Capture the cell that displays the provided text and extract its [X, Y] central coordinate. 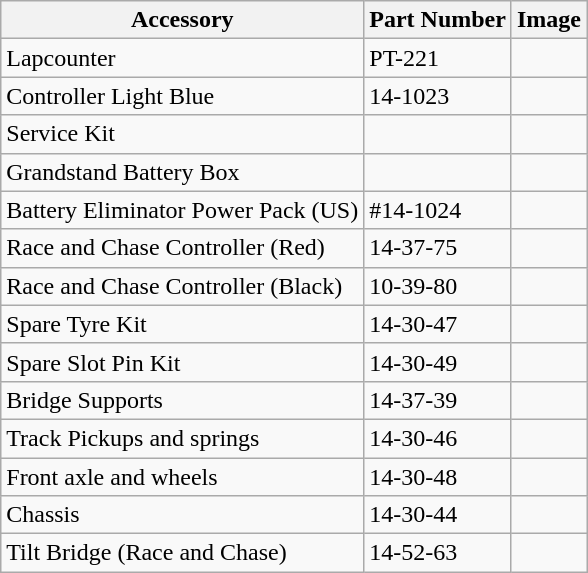
14-52-63 [438, 553]
14-30-44 [438, 515]
14-30-46 [438, 438]
Controller Light Blue [182, 96]
Grandstand Battery Box [182, 172]
Image [548, 20]
10-39-80 [438, 286]
14-30-49 [438, 362]
14-30-48 [438, 477]
Spare Tyre Kit [182, 324]
Spare Slot Pin Kit [182, 362]
14-37-39 [438, 400]
#14-1024 [438, 210]
Track Pickups and springs [182, 438]
Race and Chase Controller (Red) [182, 248]
Tilt Bridge (Race and Chase) [182, 553]
Chassis [182, 515]
PT-221 [438, 58]
Front axle and wheels [182, 477]
Race and Chase Controller (Black) [182, 286]
Lapcounter [182, 58]
14-37-75 [438, 248]
14-30-47 [438, 324]
Accessory [182, 20]
Service Kit [182, 134]
14-1023 [438, 96]
Part Number [438, 20]
Bridge Supports [182, 400]
Battery Eliminator Power Pack (US) [182, 210]
